Detect which cell encompasses the target text, then output its [X, Y] center coordinate. 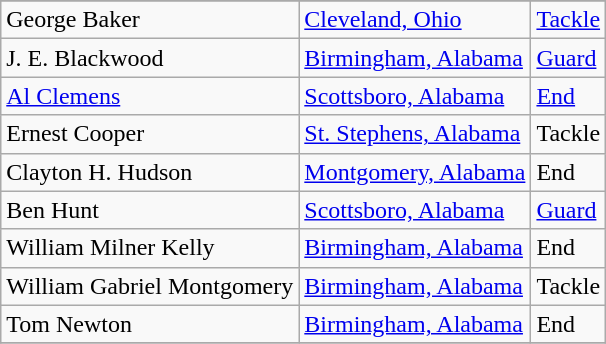
Cleveland, Ohio [415, 20]
J. E. Blackwood [150, 58]
Al Clemens [150, 96]
George Baker [150, 20]
Ben Hunt [150, 210]
Montgomery, Alabama [415, 172]
William Gabriel Montgomery [150, 286]
Ernest Cooper [150, 134]
Tom Newton [150, 324]
St. Stephens, Alabama [415, 134]
Clayton H. Hudson [150, 172]
William Milner Kelly [150, 248]
